Provide the [X, Y] coordinate of the cell's center where the given text is located.  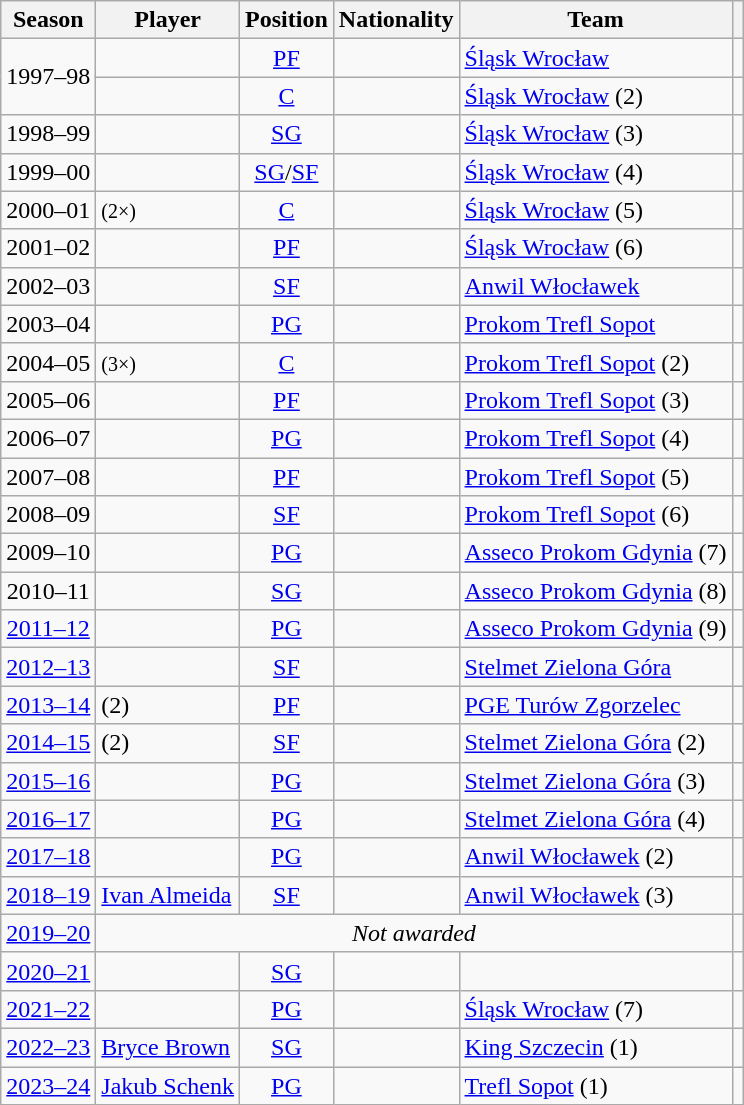
Asseco Prokom Gdynia (7) [596, 553]
2018–19 [48, 895]
Prokom Trefl Sopot (3) [596, 400]
2022–23 [48, 1047]
Stelmet Zielona Góra (2) [596, 743]
Prokom Trefl Sopot (4) [596, 438]
Not awarded [414, 933]
Trefl Sopot (1) [596, 1085]
1998–99 [48, 134]
2008–09 [48, 515]
Stelmet Zielona Góra (3) [596, 781]
2002–03 [48, 286]
1999–00 [48, 172]
2019–20 [48, 933]
2003–04 [48, 324]
2012–13 [48, 667]
2007–08 [48, 477]
2010–11 [48, 591]
PGE Turów Zgorzelec [596, 705]
Position [287, 20]
Team [596, 20]
Stelmet Zielona Góra [596, 667]
Prokom Trefl Sopot (5) [596, 477]
Bryce Brown [168, 1047]
2020–21 [48, 971]
Śląsk Wrocław (5) [596, 210]
2015–16 [48, 781]
Prokom Trefl Sopot (2) [596, 362]
Śląsk Wrocław (2) [596, 96]
(2×) [168, 210]
2005–06 [48, 400]
Jakub Schenk [168, 1085]
2023–24 [48, 1085]
Anwil Włocławek (3) [596, 895]
2009–10 [48, 553]
Stelmet Zielona Góra (4) [596, 819]
Nationality [396, 20]
(3×) [168, 362]
King Szczecin (1) [596, 1047]
Player [168, 20]
2001–02 [48, 248]
2021–22 [48, 1009]
SG/SF [287, 172]
Anwil Włocławek (2) [596, 857]
Śląsk Wrocław [596, 58]
Śląsk Wrocław (6) [596, 248]
2013–14 [48, 705]
Ivan Almeida [168, 895]
Śląsk Wrocław (3) [596, 134]
2004–05 [48, 362]
Prokom Trefl Sopot [596, 324]
2000–01 [48, 210]
1997–98 [48, 77]
Prokom Trefl Sopot (6) [596, 515]
Asseco Prokom Gdynia (8) [596, 591]
2017–18 [48, 857]
Asseco Prokom Gdynia (9) [596, 629]
Season [48, 20]
Anwil Włocławek [596, 286]
Śląsk Wrocław (4) [596, 172]
2014–15 [48, 743]
2006–07 [48, 438]
Śląsk Wrocław (7) [596, 1009]
2011–12 [48, 629]
2016–17 [48, 819]
